From the cell containing the given text, extract its center point as (x, y) coordinate. 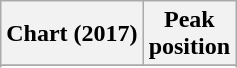
Peakposition (189, 34)
Chart (2017) (72, 34)
